Return the [x, y] coordinate for the center point of the cell that contains the specified text.  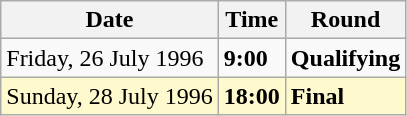
Qualifying [345, 58]
Sunday, 28 July 1996 [110, 96]
Time [252, 20]
9:00 [252, 58]
18:00 [252, 96]
Round [345, 20]
Final [345, 96]
Date [110, 20]
Friday, 26 July 1996 [110, 58]
